Output the (X, Y) coordinate of the center of the cell containing the given text.  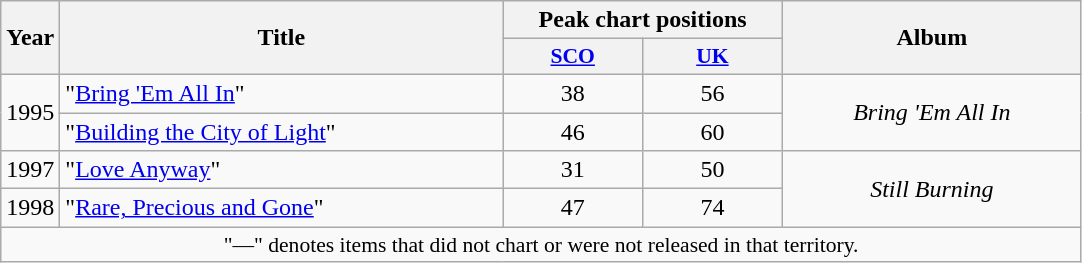
31 (573, 170)
50 (713, 170)
"Rare, Precious and Gone" (282, 208)
UK (713, 57)
"Bring 'Em All In" (282, 93)
Still Burning (932, 189)
Title (282, 38)
46 (573, 131)
"Love Anyway" (282, 170)
Bring 'Em All In (932, 112)
1997 (30, 170)
47 (573, 208)
38 (573, 93)
Year (30, 38)
1998 (30, 208)
1995 (30, 112)
SCO (573, 57)
Album (932, 38)
60 (713, 131)
Peak chart positions (642, 20)
74 (713, 208)
"Building the City of Light" (282, 131)
56 (713, 93)
"—" denotes items that did not chart or were not released in that territory. (542, 245)
